From the cell containing the given text, extract its center point as [X, Y] coordinate. 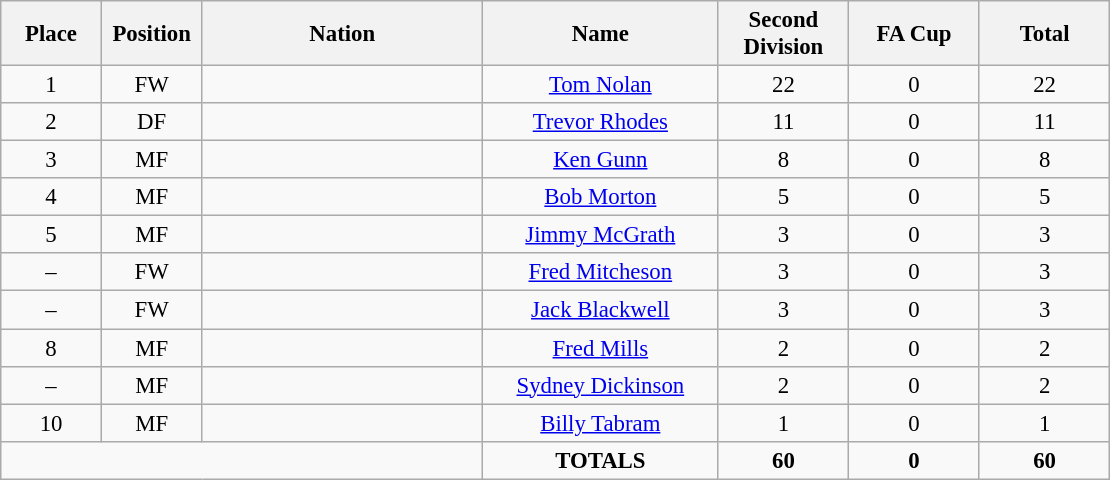
Place [52, 34]
4 [52, 197]
Nation [342, 34]
Sydney Dickinson [601, 385]
FA Cup [914, 34]
Fred Mitcheson [601, 273]
Jimmy McGrath [601, 235]
Position [152, 34]
Second Division [784, 34]
Bob Morton [601, 197]
Ken Gunn [601, 160]
DF [152, 122]
10 [52, 423]
Fred Mills [601, 348]
Name [601, 34]
Billy Tabram [601, 423]
Tom Nolan [601, 85]
Trevor Rhodes [601, 122]
TOTALS [601, 460]
Jack Blackwell [601, 310]
Total [1044, 34]
